Find where the given text appears and provide that cell's center as (X, Y) coordinate. 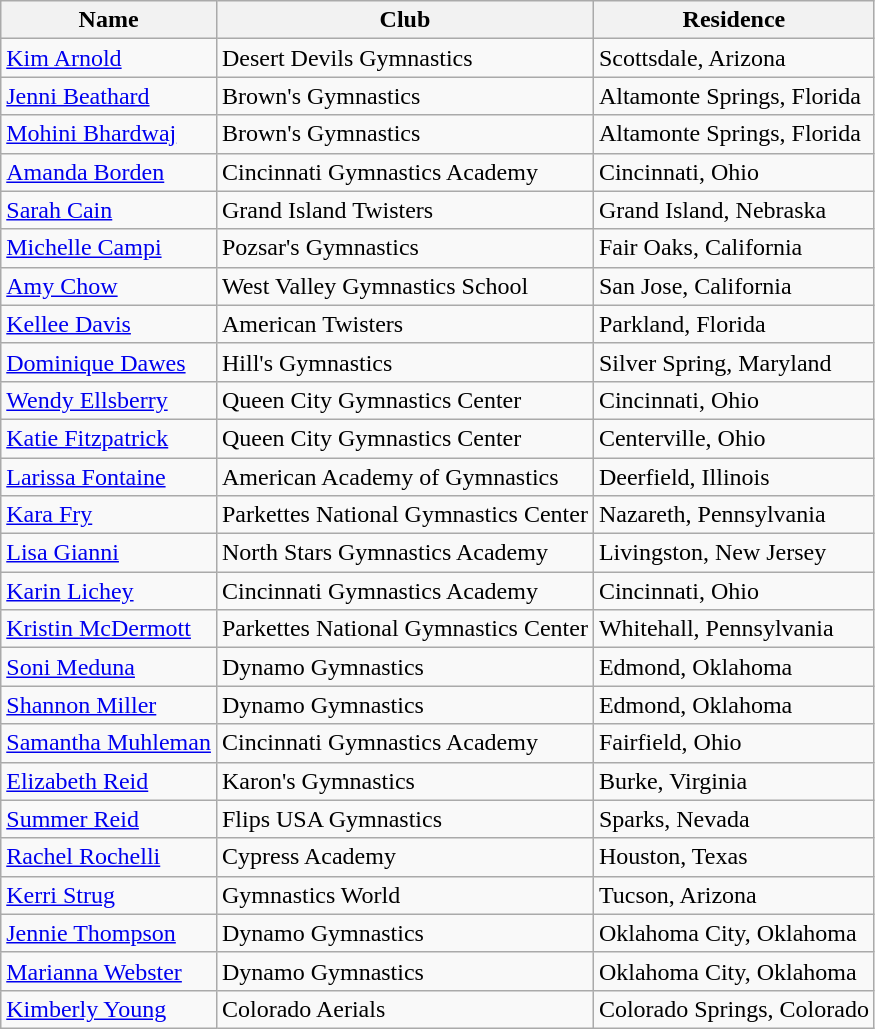
Kellee Davis (109, 324)
Soni Meduna (109, 667)
Nazareth, Pennsylvania (734, 515)
Kim Arnold (109, 58)
Deerfield, Illinois (734, 477)
Hill's Gymnastics (404, 362)
Larissa Fontaine (109, 477)
Centerville, Ohio (734, 438)
Scottsdale, Arizona (734, 58)
Burke, Virginia (734, 781)
Colorado Aerials (404, 1009)
Amy Chow (109, 286)
Jennie Thompson (109, 933)
Karin Lichey (109, 591)
American Academy of Gymnastics (404, 477)
Sarah Cain (109, 210)
Rachel Rochelli (109, 857)
Fair Oaks, California (734, 248)
Parkland, Florida (734, 324)
San Jose, California (734, 286)
West Valley Gymnastics School (404, 286)
Name (109, 20)
Colorado Springs, Colorado (734, 1009)
Samantha Muhleman (109, 743)
Flips USA Gymnastics (404, 819)
Grand Island Twisters (404, 210)
Residence (734, 20)
Mohini Bhardwaj (109, 134)
Fairfield, Ohio (734, 743)
Wendy Ellsberry (109, 400)
Lisa Gianni (109, 553)
Sparks, Nevada (734, 819)
Grand Island, Nebraska (734, 210)
Pozsar's Gymnastics (404, 248)
Dominique Dawes (109, 362)
Livingston, New Jersey (734, 553)
Kara Fry (109, 515)
American Twisters (404, 324)
Desert Devils Gymnastics (404, 58)
Shannon Miller (109, 705)
Michelle Campi (109, 248)
Katie Fitzpatrick (109, 438)
Jenni Beathard (109, 96)
Club (404, 20)
Karon's Gymnastics (404, 781)
Silver Spring, Maryland (734, 362)
Gymnastics World (404, 895)
Kristin McDermott (109, 629)
Kimberly Young (109, 1009)
Kerri Strug (109, 895)
North Stars Gymnastics Academy (404, 553)
Amanda Borden (109, 172)
Elizabeth Reid (109, 781)
Cypress Academy (404, 857)
Houston, Texas (734, 857)
Marianna Webster (109, 971)
Tucson, Arizona (734, 895)
Summer Reid (109, 819)
Whitehall, Pennsylvania (734, 629)
